Return the [X, Y] coordinate for the center point of the cell that contains the specified text.  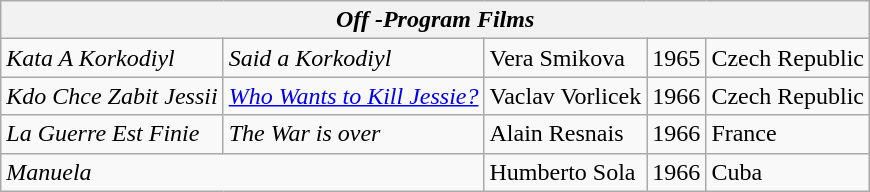
Vera Smikova [566, 58]
Alain Resnais [566, 134]
Cuba [788, 172]
Off -Program Films [436, 20]
France [788, 134]
1965 [676, 58]
Kata A Korkodiyl [112, 58]
The War is over [354, 134]
La Guerre Est Finie [112, 134]
Vaclav Vorlicek [566, 96]
Who Wants to Kill Jessie? [354, 96]
Humberto Sola [566, 172]
Manuela [242, 172]
Kdo Chce Zabit Jessii [112, 96]
Said a Korkodiyl [354, 58]
